Find where the given text appears and provide that cell's center as (X, Y) coordinate. 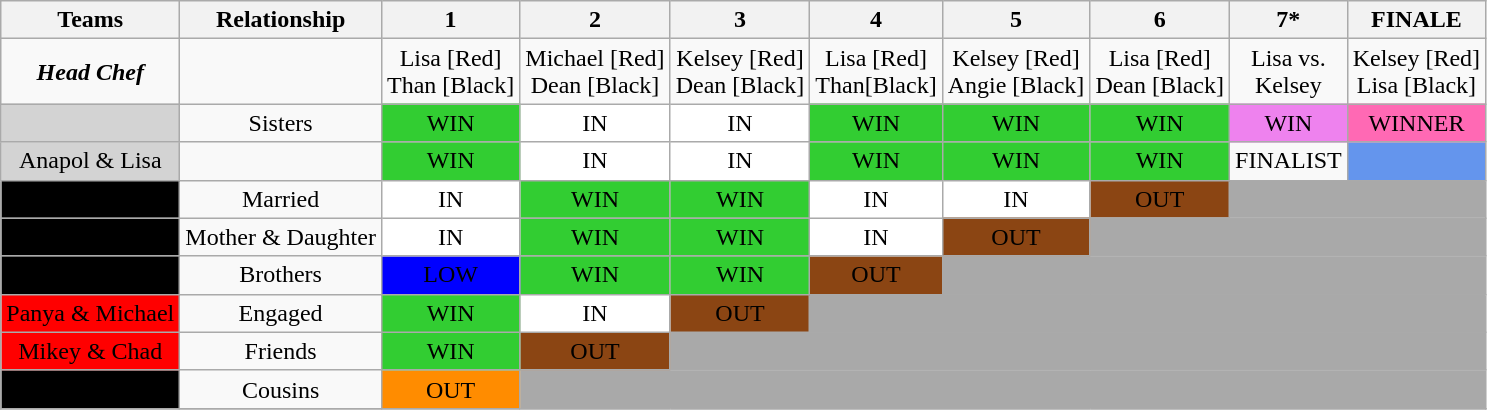
Cousins (281, 389)
Mikey & Chad (90, 351)
Dean & Shari (90, 199)
Anapol & Lisa (90, 161)
Married (281, 199)
FINALE (1416, 20)
Teams (90, 20)
Engaged (281, 313)
Lisa vs.Kelsey (1289, 72)
Panya & Michael (90, 313)
Zan & Than (90, 275)
Head Chef (90, 72)
Sisters (281, 123)
Brothers (281, 275)
5 (1016, 20)
WINNER (1416, 123)
Mother & Daughter (281, 237)
Lisa [Red] Than[Black] (876, 72)
Kelsey [Red] Lisa [Black] (1416, 72)
Lisa [Red] Dean [Black] (1160, 72)
7* (1289, 20)
Relationship (281, 20)
2 (595, 20)
Denise & Khoa (90, 389)
3 (740, 20)
Kelsey [Red] Angie [Black] (1016, 72)
4 (876, 20)
Michael [Red] Dean [Black] (595, 72)
1 (450, 20)
Friends (281, 351)
LOW (450, 275)
Lisa [Red] Than [Black] (450, 72)
FINALIST (1289, 161)
6 (1160, 20)
Kelsey [Red] Dean [Black] (740, 72)
